Provide the (x, y) coordinate of the cell's center where the given text is located.  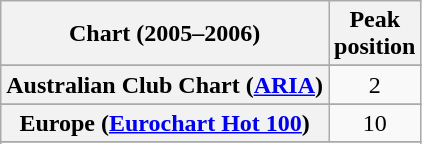
2 (374, 85)
Europe (Eurochart Hot 100) (165, 123)
Australian Club Chart (ARIA) (165, 85)
Peakposition (374, 34)
10 (374, 123)
Chart (2005–2006) (165, 34)
